Identify which cell holds the provided text, then report its (X, Y) central coordinate. 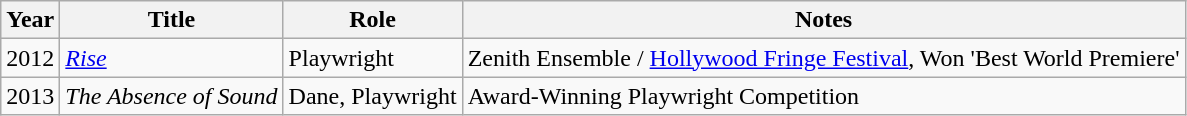
2012 (30, 58)
The Absence of Sound (172, 96)
Year (30, 20)
Notes (824, 20)
Award-Winning Playwright Competition (824, 96)
2013 (30, 96)
Dane, Playwright (372, 96)
Role (372, 20)
Rise (172, 58)
Title (172, 20)
Zenith Ensemble / Hollywood Fringe Festival, Won 'Best World Premiere' (824, 58)
Playwright (372, 58)
